Capture the cell that displays the provided text and extract its (x, y) central coordinate. 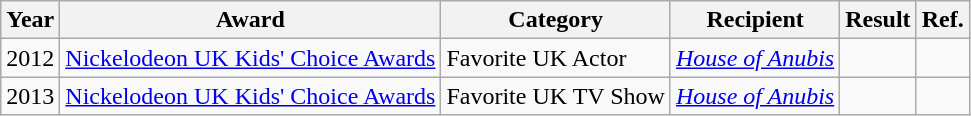
Recipient (754, 20)
Year (30, 20)
Award (250, 20)
2012 (30, 58)
Result (878, 20)
Favorite UK TV Show (556, 96)
Favorite UK Actor (556, 58)
2013 (30, 96)
Ref. (942, 20)
Category (556, 20)
